Find where the given text appears and provide that cell's center as (x, y) coordinate. 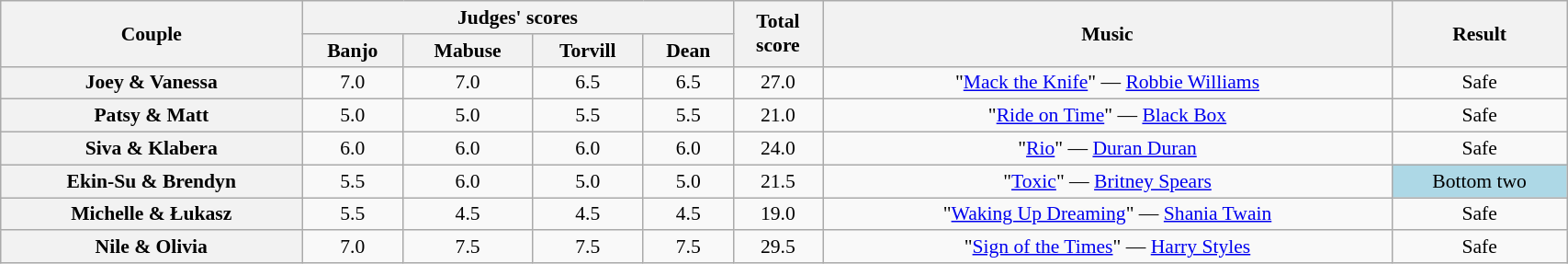
Siva & Klabera (152, 149)
Joey & Vanessa (152, 83)
"Ride on Time" — Black Box (1108, 116)
27.0 (777, 83)
21.5 (777, 181)
Mabuse (468, 51)
19.0 (777, 214)
Bottom two (1480, 181)
Dean (688, 51)
Torvill (588, 51)
"Toxic" — Britney Spears (1108, 181)
"Sign of the Times" — Harry Styles (1108, 247)
"Mack the Knife" — Robbie Williams (1108, 83)
Banjo (353, 51)
Nile & Olivia (152, 247)
Result (1480, 33)
24.0 (777, 149)
21.0 (777, 116)
"Waking Up Dreaming" — Shania Twain (1108, 214)
Music (1108, 33)
Totalscore (777, 33)
Michelle & Łukasz (152, 214)
Patsy & Matt (152, 116)
Ekin-Su & Brendyn (152, 181)
Couple (152, 33)
29.5 (777, 247)
Judges' scores (518, 17)
"Rio" — Duran Duran (1108, 149)
